Provide the [X, Y] coordinate of the cell's center where the given text is located.  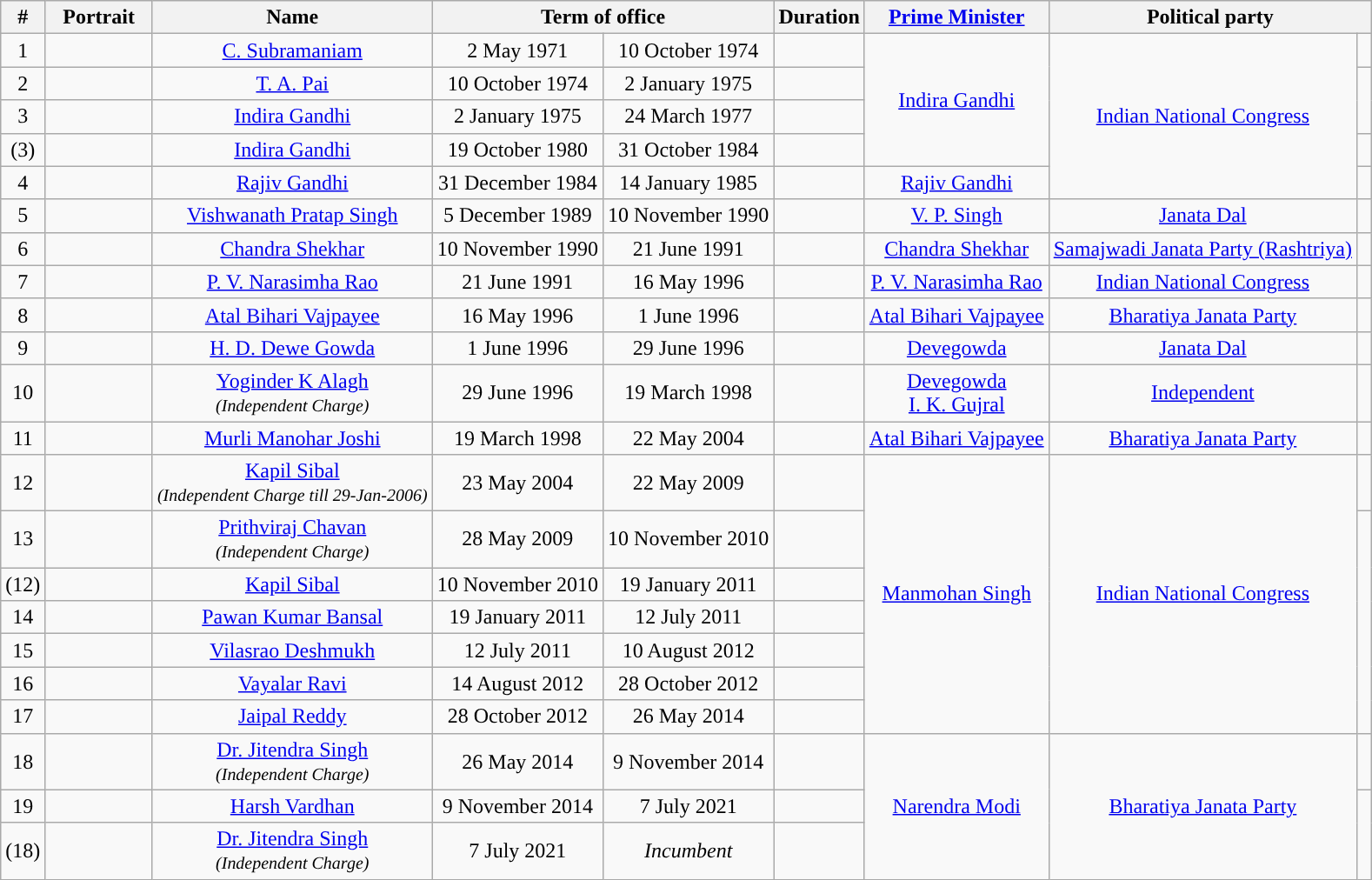
7 [23, 282]
19 [23, 806]
14 August 2012 [517, 683]
Independent [1202, 393]
13 [23, 539]
5 December 1989 [517, 216]
H. D. Dewe Gowda [292, 348]
16 [23, 683]
Duration [819, 17]
Harsh Vardhan [292, 806]
31 December 1984 [517, 183]
28 May 2009 [517, 539]
11 [23, 437]
6 [23, 249]
# [23, 17]
3 [23, 117]
Prithviraj Chavan(Independent Charge) [292, 539]
Murli Manohar Joshi [292, 437]
V. P. Singh [956, 216]
Kapil Sibal(Independent Charge till 29-Jan-2006) [292, 483]
Devegowda [956, 348]
10 [23, 393]
Manmohan Singh [956, 594]
17 [23, 717]
Prime Minister [956, 17]
14 January 1985 [689, 183]
Narendra Modi [956, 806]
(3) [23, 150]
Vishwanath Pratap Singh [292, 216]
Jaipal Reddy [292, 717]
T. A. Pai [292, 83]
Incumbent [689, 850]
(18) [23, 850]
Vilasrao Deshmukh [292, 650]
9 [23, 348]
1 [23, 50]
Samajwadi Janata Party (Rashtriya) [1202, 249]
23 May 2004 [517, 483]
5 [23, 216]
4 [23, 183]
31 October 1984 [689, 150]
Vayalar Ravi [292, 683]
C. Subramaniam [292, 50]
15 [23, 650]
22 May 2004 [689, 437]
(12) [23, 584]
Pawan Kumar Bansal [292, 617]
14 [23, 617]
18 [23, 762]
Term of office [603, 17]
Name [292, 17]
Kapil Sibal [292, 584]
Yoginder K Alagh(Independent Charge) [292, 393]
Portrait [99, 17]
2 May 1971 [517, 50]
22 May 2009 [689, 483]
10 August 2012 [689, 650]
24 March 1977 [689, 117]
2 [23, 83]
Political party [1210, 17]
8 [23, 315]
19 October 1980 [517, 150]
12 [23, 483]
DevegowdaI. K. Gujral [956, 393]
